Pinpoint the cell where the given text exists, returning its [x, y] midpoint coordinate. 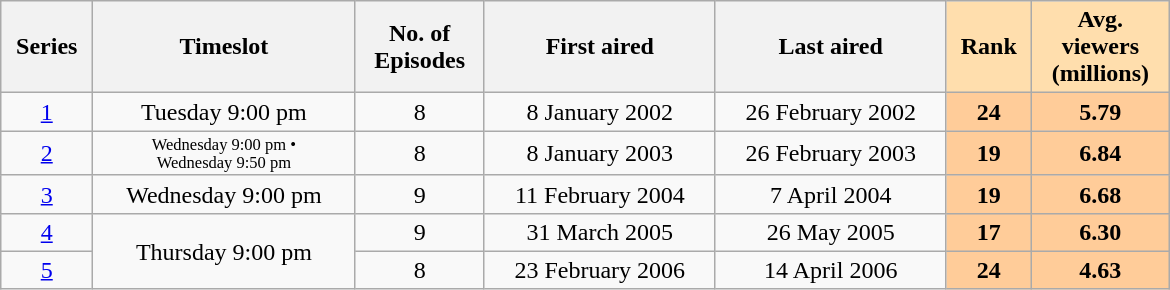
4.63 [1100, 270]
26 February 2003 [830, 153]
14 April 2006 [830, 270]
Tuesday 9:00 pm [224, 112]
5 [47, 270]
6.84 [1100, 153]
26 May 2005 [830, 232]
Avg. viewers (millions) [1100, 47]
No. ofEpisodes [420, 47]
3 [47, 194]
26 February 2002 [830, 112]
8 January 2002 [600, 112]
6.30 [1100, 232]
6.68 [1100, 194]
31 March 2005 [600, 232]
Rank [988, 47]
2 [47, 153]
5.79 [1100, 112]
Wednesday 9:00 pm •Wednesday 9:50 pm [224, 153]
8 January 2003 [600, 153]
17 [988, 232]
4 [47, 232]
7 April 2004 [830, 194]
23 February 2006 [600, 270]
Series [47, 47]
Timeslot [224, 47]
11 February 2004 [600, 194]
1 [47, 112]
First aired [600, 47]
Last aired [830, 47]
Wednesday 9:00 pm [224, 194]
Thursday 9:00 pm [224, 251]
